From the cell containing the given text, extract its center point as (x, y) coordinate. 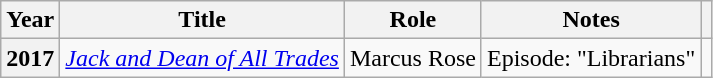
2017 (30, 58)
Title (202, 20)
Role (412, 20)
Episode: "Librarians" (590, 58)
Year (30, 20)
Marcus Rose (412, 58)
Jack and Dean of All Trades (202, 58)
Notes (590, 20)
